Return the [X, Y] coordinate for the center point of the cell that contains the specified text.  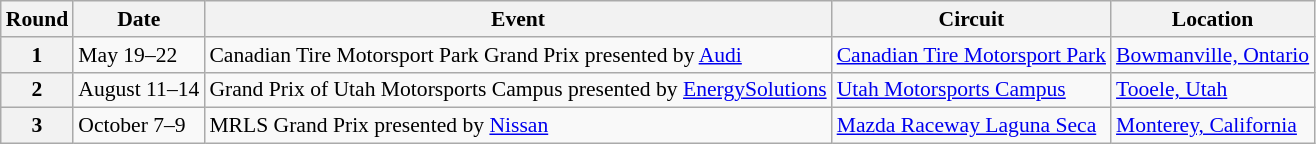
Canadian Tire Motorsport Park Grand Prix presented by Audi [518, 55]
1 [38, 55]
2 [38, 90]
Tooele, Utah [1212, 90]
Utah Motorsports Campus [972, 90]
Bowmanville, Ontario [1212, 55]
Monterey, California [1212, 126]
Round [38, 19]
Canadian Tire Motorsport Park [972, 55]
Circuit [972, 19]
Mazda Raceway Laguna Seca [972, 126]
Grand Prix of Utah Motorsports Campus presented by EnergySolutions [518, 90]
Event [518, 19]
May 19–22 [138, 55]
Location [1212, 19]
Date [138, 19]
3 [38, 126]
October 7–9 [138, 126]
MRLS Grand Prix presented by Nissan [518, 126]
August 11–14 [138, 90]
